Identify which cell holds the provided text, then report its (x, y) central coordinate. 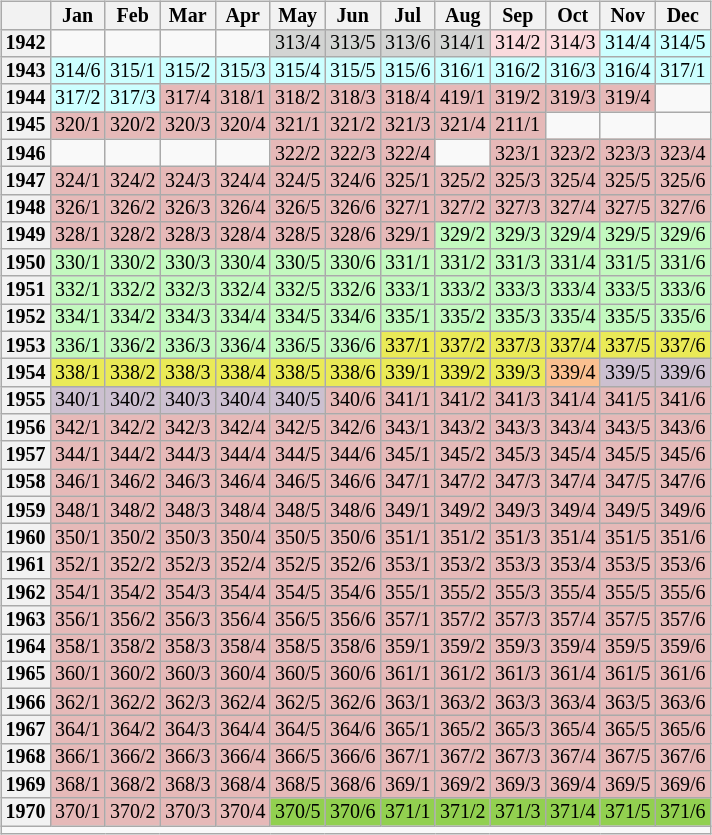
369/3 (518, 784)
354/1 (78, 592)
324/1 (78, 180)
340/2 (132, 400)
319/3 (572, 98)
330/5 (298, 262)
358/2 (132, 648)
318/2 (298, 98)
317/2 (78, 98)
314/1 (462, 42)
Jul (408, 16)
321/3 (408, 126)
1943 (26, 70)
316/1 (462, 70)
366/5 (298, 756)
314/5 (682, 42)
337/2 (462, 344)
318/4 (408, 98)
358/5 (298, 648)
Feb (132, 16)
370/1 (78, 812)
370/4 (242, 812)
366/1 (78, 756)
350/5 (298, 538)
354/5 (298, 592)
363/1 (408, 702)
351/6 (682, 538)
327/4 (572, 208)
333/6 (682, 290)
362/1 (78, 702)
368/4 (242, 784)
360/4 (242, 674)
349/4 (572, 510)
315/1 (132, 70)
315/3 (242, 70)
342/3 (188, 428)
313/6 (408, 42)
342/2 (132, 428)
351/3 (518, 538)
333/2 (462, 290)
1956 (26, 428)
329/4 (572, 234)
336/6 (352, 344)
329/1 (408, 234)
353/1 (408, 564)
324/5 (298, 180)
331/4 (572, 262)
323/2 (572, 152)
1959 (26, 510)
354/3 (188, 592)
370/3 (188, 812)
334/5 (298, 318)
349/2 (462, 510)
336/2 (132, 344)
349/3 (518, 510)
333/3 (518, 290)
358/4 (242, 648)
347/4 (572, 482)
327/6 (682, 208)
335/4 (572, 318)
350/1 (78, 538)
1962 (26, 592)
326/1 (78, 208)
368/2 (132, 784)
334/6 (352, 318)
353/5 (628, 564)
340/3 (188, 400)
320/4 (242, 126)
357/3 (518, 620)
Nov (628, 16)
336/3 (188, 344)
1965 (26, 674)
1968 (26, 756)
343/2 (462, 428)
325/6 (682, 180)
345/2 (462, 454)
344/3 (188, 454)
348/2 (132, 510)
370/6 (352, 812)
367/6 (682, 756)
348/6 (352, 510)
340/5 (298, 400)
351/4 (572, 538)
325/1 (408, 180)
359/5 (628, 648)
332/6 (352, 290)
344/4 (242, 454)
353/6 (682, 564)
348/4 (242, 510)
337/3 (518, 344)
335/1 (408, 318)
346/3 (188, 482)
332/5 (298, 290)
339/1 (408, 372)
316/4 (628, 70)
328/6 (352, 234)
346/4 (242, 482)
371/4 (572, 812)
1957 (26, 454)
339/6 (682, 372)
361/6 (682, 674)
330/4 (242, 262)
1954 (26, 372)
327/5 (628, 208)
357/6 (682, 620)
328/5 (298, 234)
354/6 (352, 592)
345/3 (518, 454)
318/3 (352, 98)
360/1 (78, 674)
317/1 (682, 70)
364/3 (188, 730)
369/1 (408, 784)
355/4 (572, 592)
314/3 (572, 42)
334/1 (78, 318)
330/2 (132, 262)
352/2 (132, 564)
361/5 (628, 674)
371/2 (462, 812)
365/4 (572, 730)
354/2 (132, 592)
338/5 (298, 372)
366/4 (242, 756)
343/1 (408, 428)
349/5 (628, 510)
335/5 (628, 318)
358/3 (188, 648)
321/4 (462, 126)
Aug (462, 16)
1947 (26, 180)
360/6 (352, 674)
359/3 (518, 648)
362/2 (132, 702)
Jan (78, 16)
368/3 (188, 784)
1945 (26, 126)
352/1 (78, 564)
371/6 (682, 812)
328/1 (78, 234)
322/2 (298, 152)
362/3 (188, 702)
356/5 (298, 620)
334/3 (188, 318)
323/3 (628, 152)
367/5 (628, 756)
357/5 (628, 620)
1970 (26, 812)
338/2 (132, 372)
1950 (26, 262)
329/5 (628, 234)
353/3 (518, 564)
352/3 (188, 564)
351/2 (462, 538)
343/6 (682, 428)
350/3 (188, 538)
347/6 (682, 482)
371/1 (408, 812)
338/3 (188, 372)
325/3 (518, 180)
332/1 (78, 290)
356/1 (78, 620)
1964 (26, 648)
342/5 (298, 428)
361/4 (572, 674)
331/5 (628, 262)
351/1 (408, 538)
356/2 (132, 620)
364/1 (78, 730)
371/3 (518, 812)
339/2 (462, 372)
359/2 (462, 648)
326/4 (242, 208)
324/4 (242, 180)
331/6 (682, 262)
337/5 (628, 344)
355/3 (518, 592)
314/4 (628, 42)
346/2 (132, 482)
330/6 (352, 262)
331/2 (462, 262)
369/4 (572, 784)
341/3 (518, 400)
350/4 (242, 538)
1961 (26, 564)
1944 (26, 98)
348/1 (78, 510)
367/4 (572, 756)
341/6 (682, 400)
340/4 (242, 400)
314/2 (518, 42)
364/2 (132, 730)
355/5 (628, 592)
342/1 (78, 428)
365/1 (408, 730)
345/6 (682, 454)
355/2 (462, 592)
341/2 (462, 400)
1949 (26, 234)
318/1 (242, 98)
336/1 (78, 344)
351/5 (628, 538)
327/1 (408, 208)
334/4 (242, 318)
333/5 (628, 290)
353/2 (462, 564)
321/2 (352, 126)
320/1 (78, 126)
352/4 (242, 564)
322/3 (352, 152)
315/2 (188, 70)
365/5 (628, 730)
1969 (26, 784)
337/6 (682, 344)
Mar (188, 16)
355/1 (408, 592)
347/1 (408, 482)
319/4 (628, 98)
1963 (26, 620)
367/3 (518, 756)
1966 (26, 702)
313/5 (352, 42)
340/6 (352, 400)
313/4 (298, 42)
325/2 (462, 180)
352/5 (298, 564)
336/5 (298, 344)
357/1 (408, 620)
347/2 (462, 482)
324/3 (188, 180)
May (298, 16)
359/4 (572, 648)
328/2 (132, 234)
211/1 (518, 126)
357/2 (462, 620)
356/3 (188, 620)
337/1 (408, 344)
325/4 (572, 180)
326/3 (188, 208)
366/2 (132, 756)
346/5 (298, 482)
353/4 (572, 564)
328/3 (188, 234)
361/2 (462, 674)
361/1 (408, 674)
327/2 (462, 208)
363/6 (682, 702)
Jun (352, 16)
357/4 (572, 620)
323/1 (518, 152)
358/6 (352, 648)
335/3 (518, 318)
343/3 (518, 428)
Oct (572, 16)
Dec (682, 16)
342/6 (352, 428)
338/6 (352, 372)
364/5 (298, 730)
345/5 (628, 454)
342/4 (242, 428)
369/2 (462, 784)
1960 (26, 538)
362/6 (352, 702)
346/6 (352, 482)
343/5 (628, 428)
360/5 (298, 674)
341/4 (572, 400)
341/1 (408, 400)
Apr (242, 16)
347/5 (628, 482)
355/6 (682, 592)
350/2 (132, 538)
343/4 (572, 428)
348/3 (188, 510)
339/3 (518, 372)
333/4 (572, 290)
358/1 (78, 648)
315/6 (408, 70)
359/1 (408, 648)
330/3 (188, 262)
1942 (26, 42)
323/4 (682, 152)
363/5 (628, 702)
1953 (26, 344)
363/4 (572, 702)
331/1 (408, 262)
1951 (26, 290)
332/4 (242, 290)
364/6 (352, 730)
338/1 (78, 372)
362/4 (242, 702)
344/6 (352, 454)
326/2 (132, 208)
332/3 (188, 290)
335/6 (682, 318)
367/1 (408, 756)
361/3 (518, 674)
349/6 (682, 510)
324/2 (132, 180)
367/2 (462, 756)
365/3 (518, 730)
366/3 (188, 756)
348/5 (298, 510)
419/1 (462, 98)
335/2 (462, 318)
1955 (26, 400)
369/5 (628, 784)
365/2 (462, 730)
325/5 (628, 180)
359/6 (682, 648)
315/4 (298, 70)
327/3 (518, 208)
356/4 (242, 620)
339/5 (628, 372)
349/1 (408, 510)
316/3 (572, 70)
340/1 (78, 400)
329/2 (462, 234)
1948 (26, 208)
368/5 (298, 784)
1946 (26, 152)
352/6 (352, 564)
363/2 (462, 702)
347/3 (518, 482)
314/6 (78, 70)
326/5 (298, 208)
344/1 (78, 454)
319/2 (518, 98)
338/4 (242, 372)
330/1 (78, 262)
1952 (26, 318)
356/6 (352, 620)
360/2 (132, 674)
1958 (26, 482)
350/6 (352, 538)
370/2 (132, 812)
364/4 (242, 730)
370/5 (298, 812)
366/6 (352, 756)
336/4 (242, 344)
339/4 (572, 372)
354/4 (242, 592)
332/2 (132, 290)
1967 (26, 730)
369/6 (682, 784)
317/4 (188, 98)
315/5 (352, 70)
345/4 (572, 454)
322/4 (408, 152)
344/2 (132, 454)
344/5 (298, 454)
360/3 (188, 674)
368/1 (78, 784)
320/2 (132, 126)
320/3 (188, 126)
329/3 (518, 234)
365/6 (682, 730)
334/2 (132, 318)
328/4 (242, 234)
337/4 (572, 344)
368/6 (352, 784)
362/5 (298, 702)
345/1 (408, 454)
329/6 (682, 234)
321/1 (298, 126)
341/5 (628, 400)
326/6 (352, 208)
317/3 (132, 98)
316/2 (518, 70)
Sep (518, 16)
331/3 (518, 262)
324/6 (352, 180)
371/5 (628, 812)
346/1 (78, 482)
333/1 (408, 290)
363/3 (518, 702)
